Extract the (x, y) coordinate from the center of the cell holding the provided text.  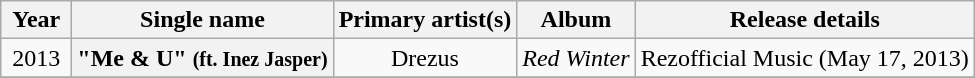
Album (576, 20)
Single name (202, 20)
Red Winter (576, 58)
"Me & U" (ft. Inez Jasper) (202, 58)
2013 (36, 58)
Drezus (425, 58)
Primary artist(s) (425, 20)
Year (36, 20)
Release details (804, 20)
Rezofficial Music (May 17, 2013) (804, 58)
